Pinpoint the cell where the given text exists, returning its [x, y] midpoint coordinate. 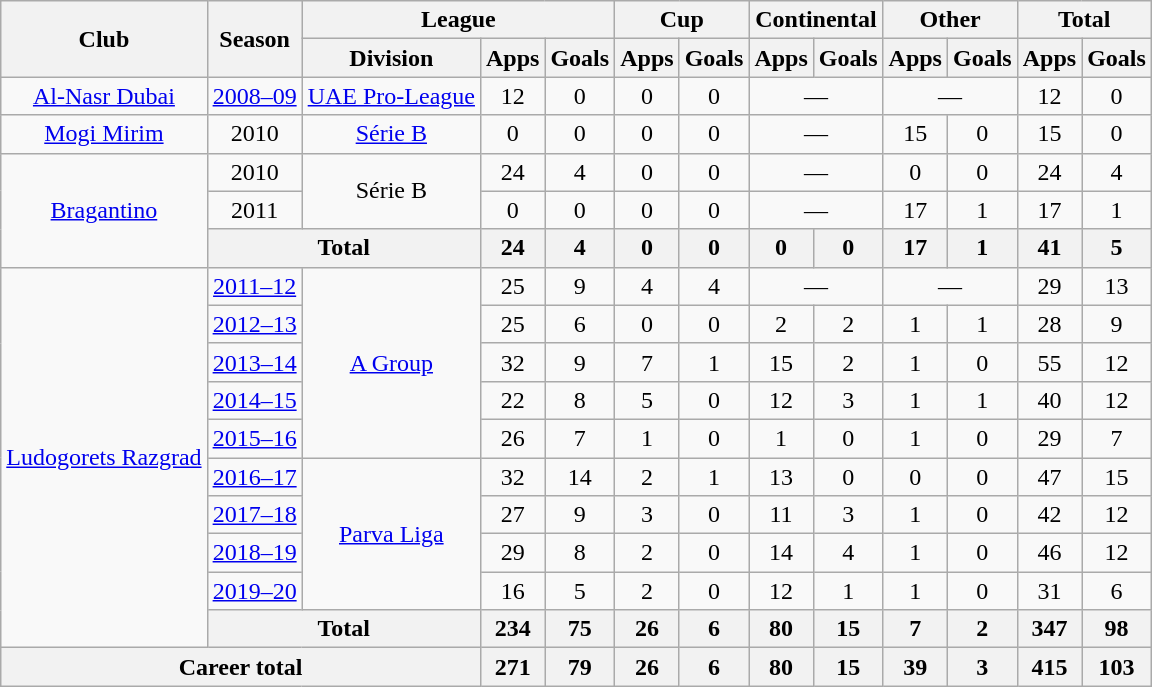
22 [512, 400]
Cup [682, 20]
415 [1049, 667]
2011–12 [254, 286]
2017–18 [254, 515]
Club [104, 39]
2014–15 [254, 400]
A Group [391, 362]
Parva Liga [391, 534]
Season [254, 39]
271 [512, 667]
42 [1049, 515]
16 [512, 591]
2012–13 [254, 324]
Other [950, 20]
Bragantino [104, 210]
11 [781, 515]
2011 [254, 210]
347 [1049, 629]
31 [1049, 591]
Ludogorets Razgrad [104, 458]
Division [391, 58]
41 [1049, 248]
2008–09 [254, 96]
Al-Nasr Dubai [104, 96]
UAE Pro-League [391, 96]
47 [1049, 477]
2016–17 [254, 477]
40 [1049, 400]
234 [512, 629]
55 [1049, 362]
League [458, 20]
39 [915, 667]
46 [1049, 553]
2015–16 [254, 438]
98 [1117, 629]
2019–20 [254, 591]
28 [1049, 324]
103 [1117, 667]
Career total [241, 667]
75 [580, 629]
Continental [816, 20]
27 [512, 515]
2018–19 [254, 553]
79 [580, 667]
Mogi Mirim [104, 134]
2013–14 [254, 362]
